Capture the cell that displays the provided text and extract its (x, y) central coordinate. 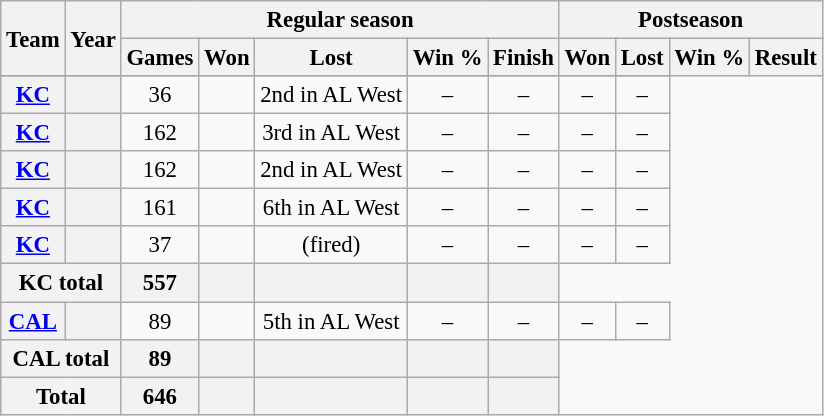
Finish (524, 58)
646 (160, 396)
6th in AL West (331, 208)
Result (786, 58)
Team (33, 38)
Total (61, 396)
Games (160, 58)
161 (160, 208)
(fired) (331, 245)
36 (160, 95)
Regular season (340, 20)
3rd in AL West (331, 133)
Postseason (690, 20)
CAL (33, 321)
Year (93, 38)
5th in AL West (331, 321)
KC total (61, 283)
37 (160, 245)
CAL total (61, 358)
557 (160, 283)
